Identify which cell holds the provided text, then report its [x, y] central coordinate. 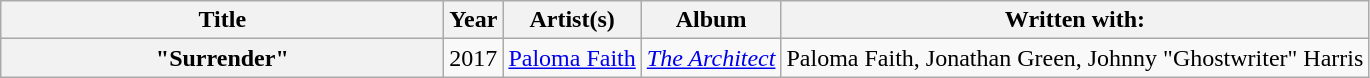
Year [474, 20]
2017 [474, 58]
Album [711, 20]
Title [222, 20]
Paloma Faith, Jonathan Green, Johnny "Ghostwriter" Harris [1075, 58]
Paloma Faith [572, 58]
Artist(s) [572, 20]
"Surrender" [222, 58]
The Architect [711, 58]
Written with: [1075, 20]
